Pinpoint the cell where the given text exists, returning its [x, y] midpoint coordinate. 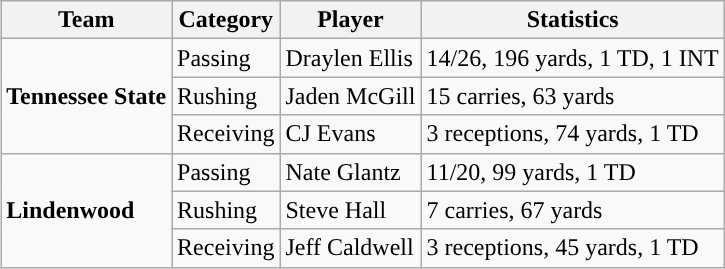
Player [350, 20]
3 receptions, 45 yards, 1 TD [572, 248]
Jeff Caldwell [350, 248]
3 receptions, 74 yards, 1 TD [572, 134]
Steve Hall [350, 210]
Statistics [572, 20]
7 carries, 67 yards [572, 210]
11/20, 99 yards, 1 TD [572, 172]
15 carries, 63 yards [572, 96]
Lindenwood [86, 210]
CJ Evans [350, 134]
Draylen Ellis [350, 58]
Team [86, 20]
Nate Glantz [350, 172]
Jaden McGill [350, 96]
Tennessee State [86, 96]
Category [226, 20]
14/26, 196 yards, 1 TD, 1 INT [572, 58]
